Determine the (x, y) coordinate at the center of the cell enclosing the given text.  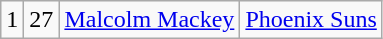
27 (42, 20)
Phoenix Suns (311, 20)
1 (12, 20)
Malcolm Mackey (150, 20)
